Find where the given text appears and provide that cell's center as (X, Y) coordinate. 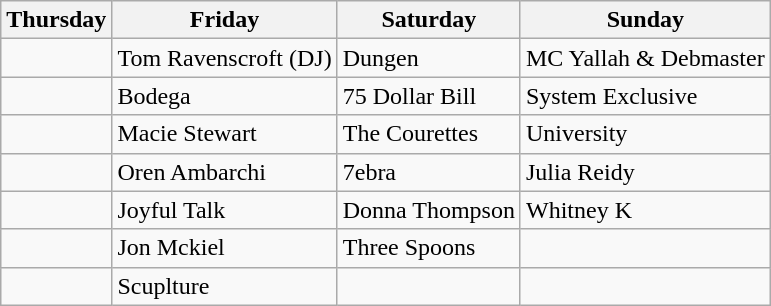
University (645, 134)
Jon Mckiel (224, 248)
Tom Ravenscroft (DJ) (224, 58)
Scuplture (224, 286)
Julia Reidy (645, 172)
MC Yallah & Debmaster (645, 58)
Friday (224, 20)
Oren Ambarchi (224, 172)
Whitney K (645, 210)
Saturday (428, 20)
System Exclusive (645, 96)
Dungen (428, 58)
Donna Thompson (428, 210)
Thursday (56, 20)
Joyful Talk (224, 210)
Sunday (645, 20)
Bodega (224, 96)
7ebra (428, 172)
Three Spoons (428, 248)
The Courettes (428, 134)
Macie Stewart (224, 134)
75 Dollar Bill (428, 96)
